For the text-containing cell, return its midpoint in [X, Y] coordinate format. 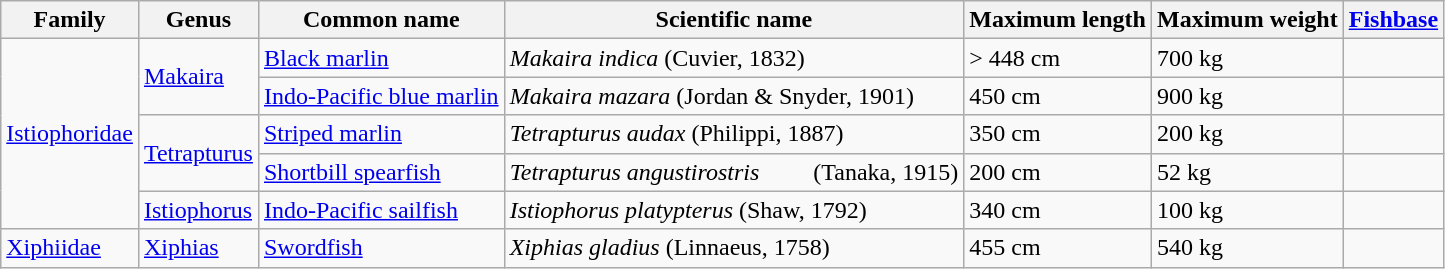
200 kg [1247, 134]
700 kg [1247, 58]
52 kg [1247, 172]
200 cm [1058, 172]
Tetrapturus [198, 153]
540 kg [1247, 248]
Family [70, 20]
Shortbill spearfish [381, 172]
Scientific name [734, 20]
Maximum length [1058, 20]
340 cm [1058, 210]
Istiophoridae [70, 134]
450 cm [1058, 96]
Maximum weight [1247, 20]
Genus [198, 20]
Indo-Pacific blue marlin [381, 96]
> 448 cm [1058, 58]
Swordfish [381, 248]
Indo-Pacific sailfish [381, 210]
Black marlin [381, 58]
Istiophorus [198, 210]
Makaira [198, 77]
Makaira indica (Cuvier, 1832) [734, 58]
Fishbase [1393, 20]
Makaira mazara (Jordan & Snyder, 1901) [734, 96]
Istiophorus platypterus (Shaw, 1792) [734, 210]
100 kg [1247, 210]
Tetrapturus angustirostris (Tanaka, 1915) [734, 172]
Common name [381, 20]
Xiphias gladius (Linnaeus, 1758) [734, 248]
900 kg [1247, 96]
Tetrapturus audax (Philippi, 1887) [734, 134]
Xiphiidae [70, 248]
350 cm [1058, 134]
Striped marlin [381, 134]
455 cm [1058, 248]
Xiphias [198, 248]
